Extract the [X, Y] coordinate from the center of the cell holding the provided text.  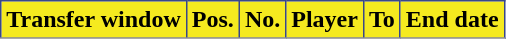
No. [262, 20]
Transfer window [94, 20]
Player [325, 20]
To [382, 20]
Pos. [212, 20]
End date [452, 20]
